Scan for the cell matching the given text and deliver its [x, y] coordinate at center. 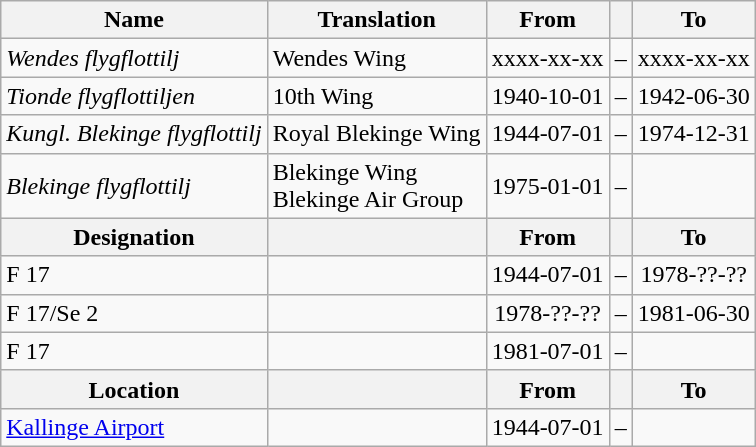
Tionde flygflottiljen [134, 96]
Wendes Wing [376, 58]
Location [134, 389]
F 17/Se 2 [134, 313]
Blekinge flygflottilj [134, 186]
Translation [376, 20]
Wendes flygflottilj [134, 58]
1975-01-01 [548, 186]
Blekinge WingBlekinge Air Group [376, 186]
10th Wing [376, 96]
Kallinge Airport [134, 427]
Royal Blekinge Wing [376, 134]
Kungl. Blekinge flygflottilj [134, 134]
1981-06-30 [694, 313]
1940-10-01 [548, 96]
Name [134, 20]
1974-12-31 [694, 134]
1981-07-01 [548, 351]
1942-06-30 [694, 96]
Designation [134, 237]
